Locate the cell with the specified text and output its (X, Y) center coordinate. 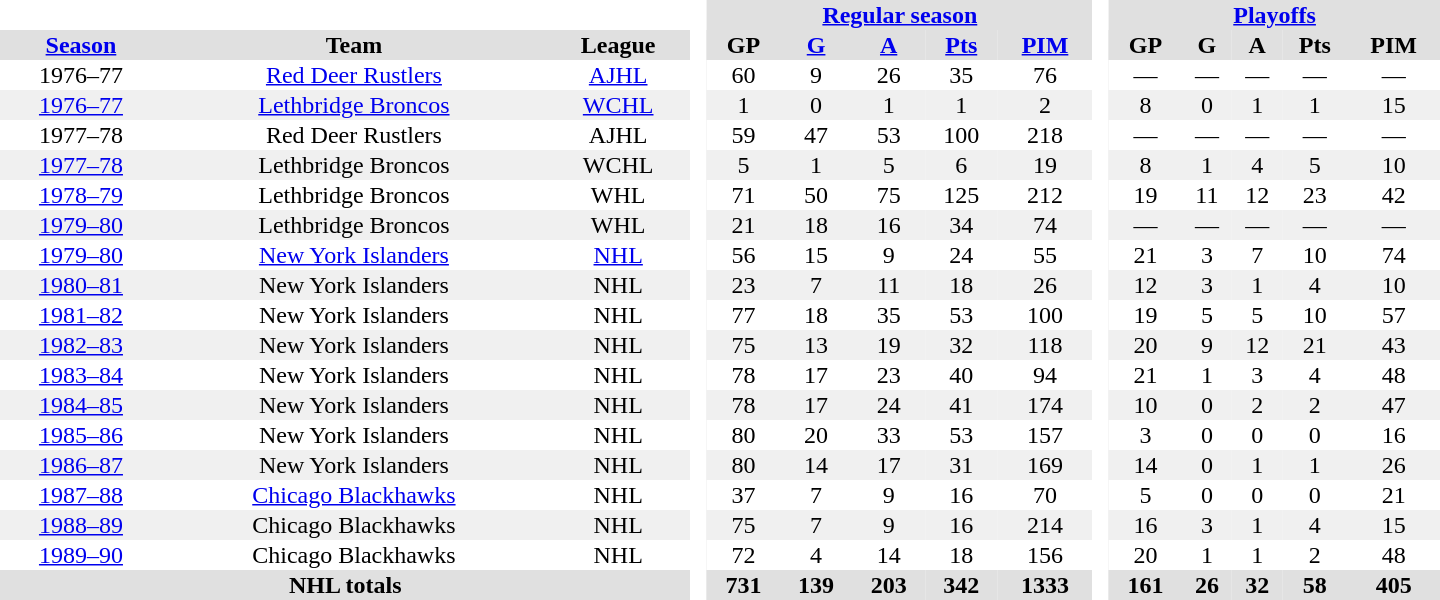
70 (1046, 495)
Playoffs (1274, 15)
50 (816, 195)
Team (354, 45)
161 (1146, 585)
60 (744, 75)
13 (816, 345)
77 (744, 315)
34 (962, 225)
1981–82 (81, 315)
342 (962, 585)
1987–88 (81, 495)
6 (962, 165)
203 (888, 585)
1982–83 (81, 345)
43 (1394, 345)
157 (1046, 435)
37 (744, 495)
57 (1394, 315)
139 (816, 585)
94 (1046, 375)
1986–87 (81, 465)
1989–90 (81, 555)
41 (962, 405)
58 (1314, 585)
31 (962, 465)
59 (744, 135)
1984–85 (81, 405)
731 (744, 585)
218 (1046, 135)
125 (962, 195)
1983–84 (81, 375)
40 (962, 375)
Season (81, 45)
1988–89 (81, 525)
76 (1046, 75)
1980–81 (81, 285)
1333 (1046, 585)
214 (1046, 525)
156 (1046, 555)
212 (1046, 195)
169 (1046, 465)
1978–79 (81, 195)
72 (744, 555)
174 (1046, 405)
NHL totals (345, 585)
71 (744, 195)
56 (744, 255)
42 (1394, 195)
118 (1046, 345)
1985–86 (81, 435)
League (618, 45)
Regular season (900, 15)
33 (888, 435)
405 (1394, 585)
55 (1046, 255)
